For the text-containing cell, return its midpoint in [x, y] coordinate format. 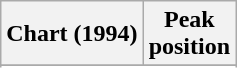
Peakposition [189, 34]
Chart (1994) [72, 34]
